Search for the cell housing the specified text and yield its [x, y] center coordinate. 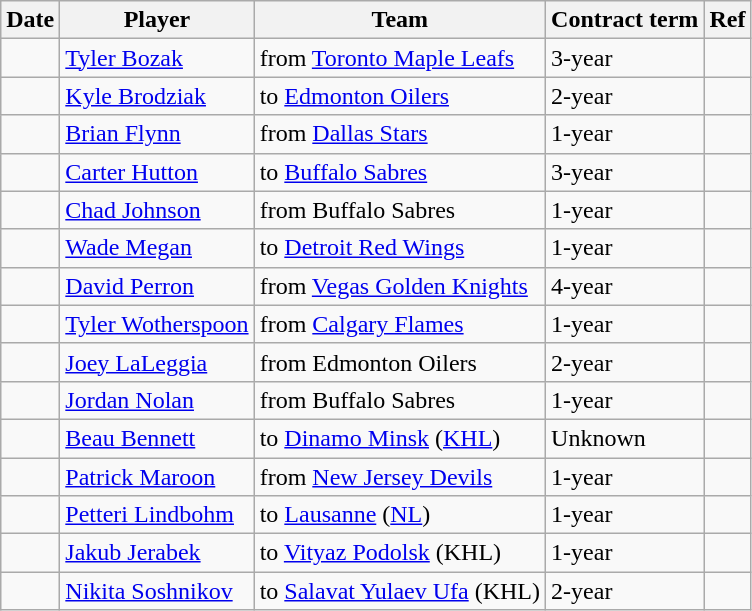
Tyler Bozak [157, 58]
Wade Megan [157, 248]
Tyler Wotherspoon [157, 324]
Beau Bennett [157, 438]
Kyle Brodziak [157, 96]
Brian Flynn [157, 134]
to Salavat Yulaev Ufa (KHL) [400, 591]
Carter Hutton [157, 172]
Player [157, 20]
Contract term [625, 20]
Team [400, 20]
David Perron [157, 286]
from Vegas Golden Knights [400, 286]
Petteri Lindbohm [157, 515]
to Vityaz Podolsk (KHL) [400, 553]
Jakub Jerabek [157, 553]
Chad Johnson [157, 210]
Date [30, 20]
from Calgary Flames [400, 324]
to Edmonton Oilers [400, 96]
to Buffalo Sabres [400, 172]
Nikita Soshnikov [157, 591]
Jordan Nolan [157, 400]
Patrick Maroon [157, 477]
Unknown [625, 438]
from Edmonton Oilers [400, 362]
from New Jersey Devils [400, 477]
Joey LaLeggia [157, 362]
Ref [728, 20]
to Detroit Red Wings [400, 248]
to Lausanne (NL) [400, 515]
to Dinamo Minsk (KHL) [400, 438]
from Toronto Maple Leafs [400, 58]
from Dallas Stars [400, 134]
4-year [625, 286]
